From the cell containing the given text, extract its center point as (x, y) coordinate. 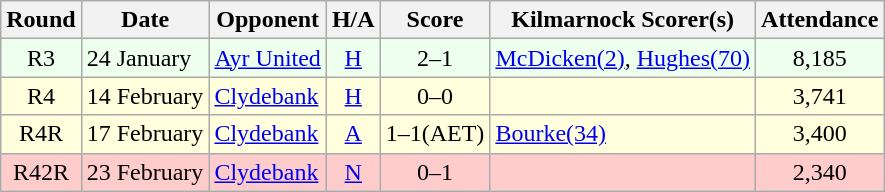
Ayr United (268, 58)
14 February (145, 96)
1–1(AET) (435, 134)
R4R (41, 134)
R4 (41, 96)
3,741 (820, 96)
24 January (145, 58)
0–0 (435, 96)
2–1 (435, 58)
R3 (41, 58)
Score (435, 20)
8,185 (820, 58)
Kilmarnock Scorer(s) (623, 20)
2,340 (820, 172)
Attendance (820, 20)
Bourke(34) (623, 134)
Round (41, 20)
17 February (145, 134)
23 February (145, 172)
A (353, 134)
3,400 (820, 134)
Opponent (268, 20)
H/A (353, 20)
McDicken(2), Hughes(70) (623, 58)
N (353, 172)
0–1 (435, 172)
Date (145, 20)
R42R (41, 172)
